Extract the (X, Y) coordinate from the center of the cell holding the provided text.  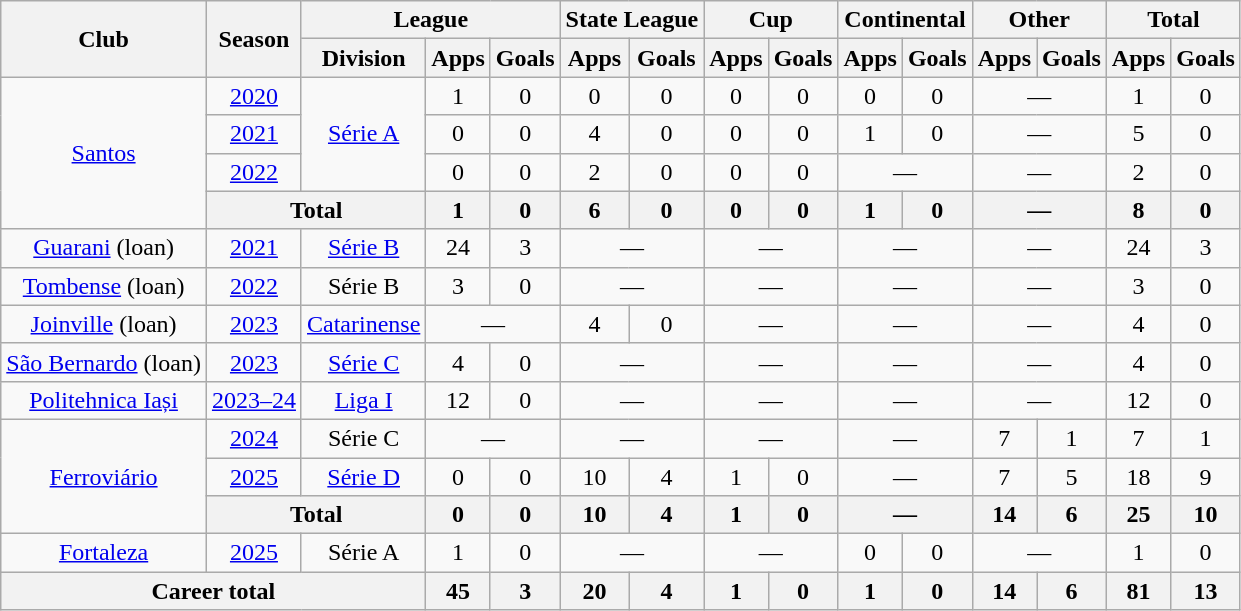
13 (1206, 591)
20 (594, 591)
Cup (771, 20)
45 (458, 591)
Continental (905, 20)
Ferroviário (104, 476)
2023–24 (254, 400)
81 (1138, 591)
Season (254, 39)
Série D (363, 477)
Fortaleza (104, 553)
Other (1039, 20)
25 (1138, 515)
Guarani (loan) (104, 248)
Career total (214, 591)
Tombense (loan) (104, 286)
2024 (254, 438)
Politehnica Iași (104, 400)
Division (363, 58)
8 (1138, 210)
Liga I (363, 400)
State League (632, 20)
Club (104, 39)
Santos (104, 153)
League (430, 20)
18 (1138, 477)
São Bernardo (loan) (104, 362)
Joinville (loan) (104, 324)
9 (1206, 477)
Catarinense (363, 324)
2020 (254, 96)
